Identify which cell holds the provided text, then report its [x, y] central coordinate. 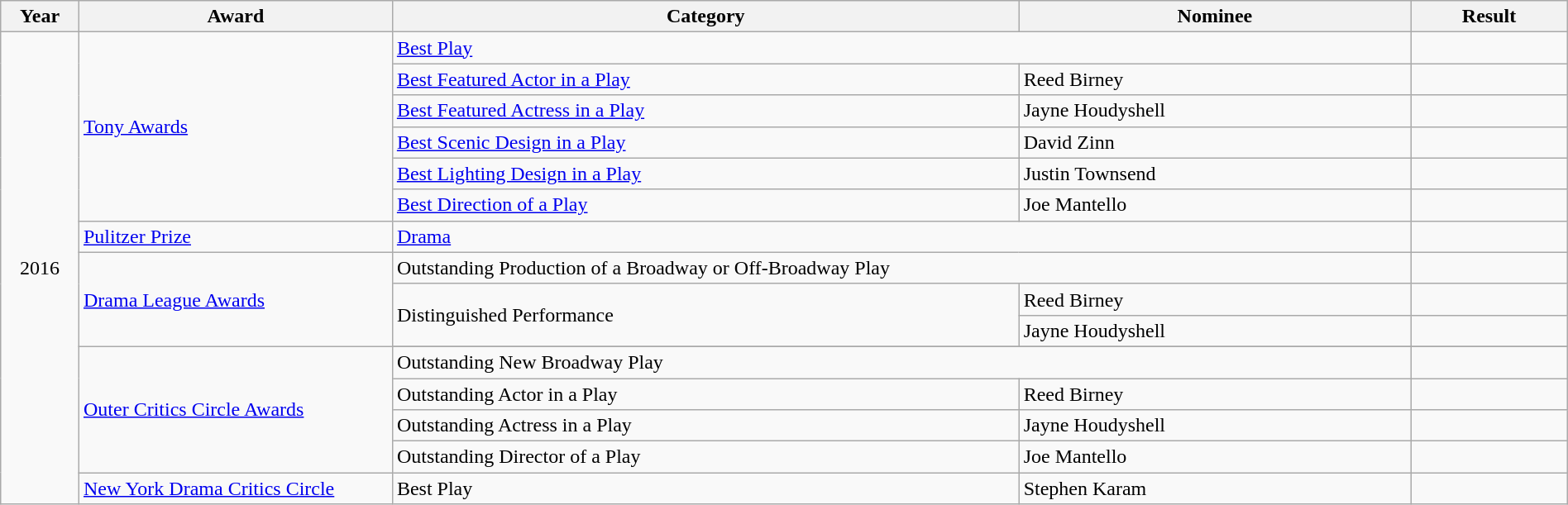
2016 [40, 268]
David Zinn [1215, 142]
New York Drama Critics Circle [235, 488]
Outstanding Actress in a Play [705, 426]
Year [40, 17]
Outstanding Director of a Play [705, 457]
Best Direction of a Play [705, 205]
Outer Critics Circle Awards [235, 409]
Category [705, 17]
Pulitzer Prize [235, 236]
Best Scenic Design in a Play [705, 142]
Best Lighting Design in a Play [705, 174]
Outstanding New Broadway Play [901, 362]
Outstanding Actor in a Play [705, 394]
Result [1489, 17]
Drama [901, 236]
Nominee [1215, 17]
Outstanding Production of a Broadway or Off-Broadway Play [901, 268]
Drama League Awards [235, 299]
Justin Townsend [1215, 174]
Tony Awards [235, 126]
Best Featured Actor in a Play [705, 79]
Distinguished Performance [705, 315]
Best Featured Actress in a Play [705, 111]
Stephen Karam [1215, 488]
Award [235, 17]
